Detect which cell encompasses the target text, then output its [X, Y] center coordinate. 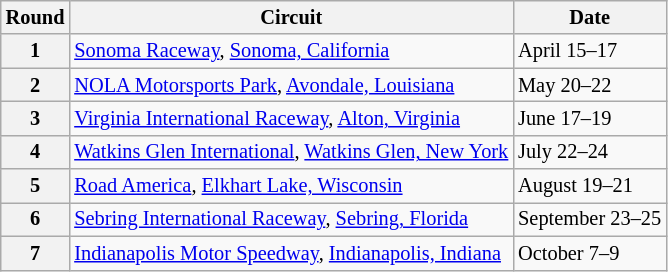
May 20–22 [590, 85]
Road America, Elkhart Lake, Wisconsin [291, 186]
Indianapolis Motor Speedway, Indianapolis, Indiana [291, 253]
NOLA Motorsports Park, Avondale, Louisiana [291, 85]
Circuit [291, 17]
October 7–9 [590, 253]
2 [36, 85]
September 23–25 [590, 219]
1 [36, 51]
5 [36, 186]
Sebring International Raceway, Sebring, Florida [291, 219]
4 [36, 152]
Virginia International Raceway, Alton, Virginia [291, 118]
6 [36, 219]
Sonoma Raceway, Sonoma, California [291, 51]
July 22–24 [590, 152]
April 15–17 [590, 51]
7 [36, 253]
August 19–21 [590, 186]
Watkins Glen International, Watkins Glen, New York [291, 152]
June 17–19 [590, 118]
Round [36, 17]
Date [590, 17]
3 [36, 118]
